Scan for the cell matching the given text and deliver its (x, y) coordinate at center. 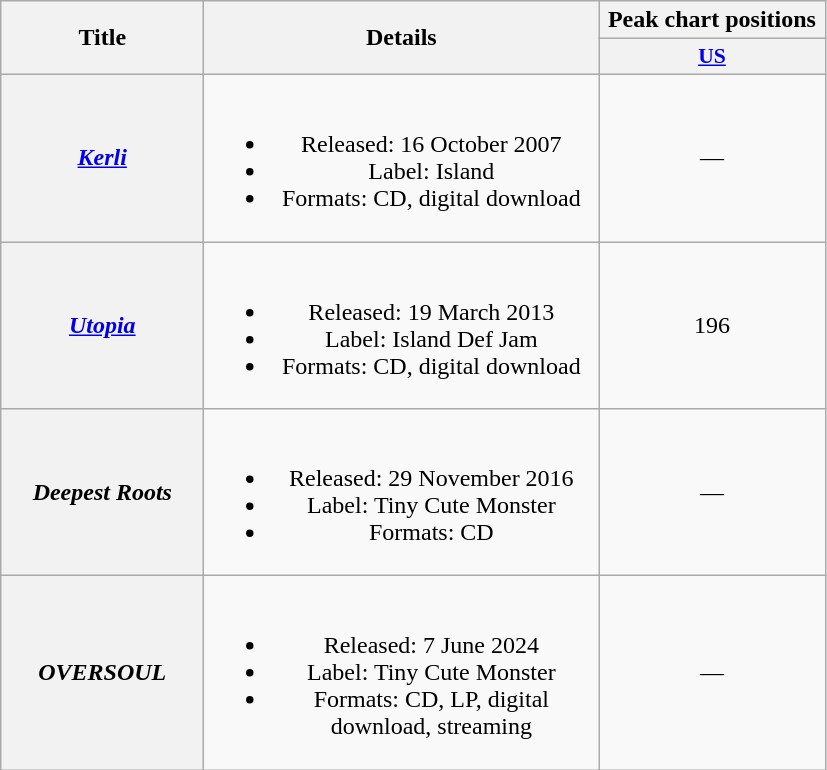
Released: 7 June 2024Label: Tiny Cute MonsterFormats: CD, LP, digital download, streaming (402, 673)
Deepest Roots (102, 492)
US (712, 57)
Utopia (102, 326)
Details (402, 38)
Peak chart positions (712, 20)
196 (712, 326)
Kerli (102, 158)
Released: 19 March 2013Label: Island Def JamFormats: CD, digital download (402, 326)
Title (102, 38)
Released: 16 October 2007Label: IslandFormats: CD, digital download (402, 158)
Released: 29 November 2016Label: Tiny Cute MonsterFormats: CD (402, 492)
OVERSOUL (102, 673)
